Extract the (x, y) coordinate from the center of the cell holding the provided text.  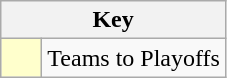
Key (114, 20)
Teams to Playoffs (134, 58)
